Find where the given text appears and provide that cell's center as (x, y) coordinate. 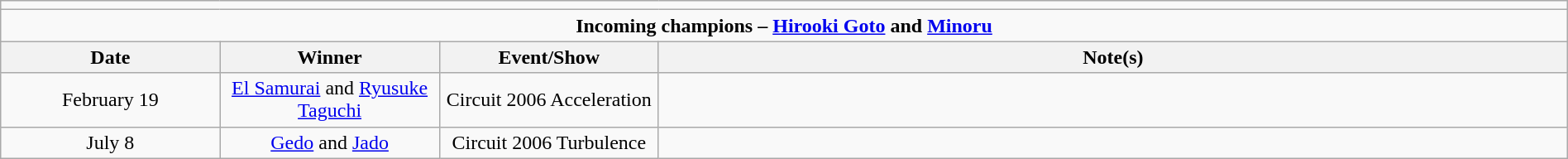
Event/Show (549, 57)
Incoming champions – Hirooki Goto and Minoru (784, 26)
Gedo and Jado (329, 142)
Winner (329, 57)
July 8 (111, 142)
Circuit 2006 Acceleration (549, 99)
Note(s) (1113, 57)
February 19 (111, 99)
Date (111, 57)
El Samurai and Ryusuke Taguchi (329, 99)
Circuit 2006 Turbulence (549, 142)
